Capture the cell that displays the provided text and extract its [X, Y] central coordinate. 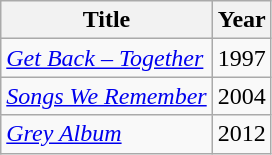
2004 [242, 96]
Grey Album [106, 134]
Title [106, 20]
Songs We Remember [106, 96]
2012 [242, 134]
Get Back – Together [106, 58]
1997 [242, 58]
Year [242, 20]
